Search for the cell housing the specified text and yield its [X, Y] center coordinate. 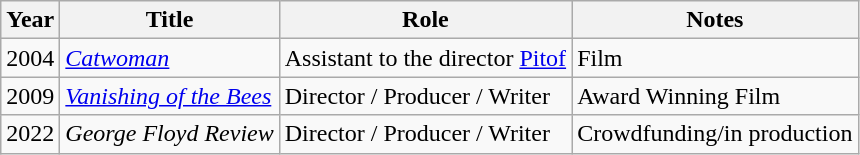
George Floyd Review [170, 134]
Year [30, 20]
Title [170, 20]
Notes [715, 20]
2004 [30, 58]
2022 [30, 134]
Catwoman [170, 58]
Vanishing of the Bees [170, 96]
2009 [30, 96]
Film [715, 58]
Award Winning Film [715, 96]
Role [425, 20]
Assistant to the director Pitof [425, 58]
Crowdfunding/in production [715, 134]
